Scan for the cell matching the given text and deliver its [x, y] coordinate at center. 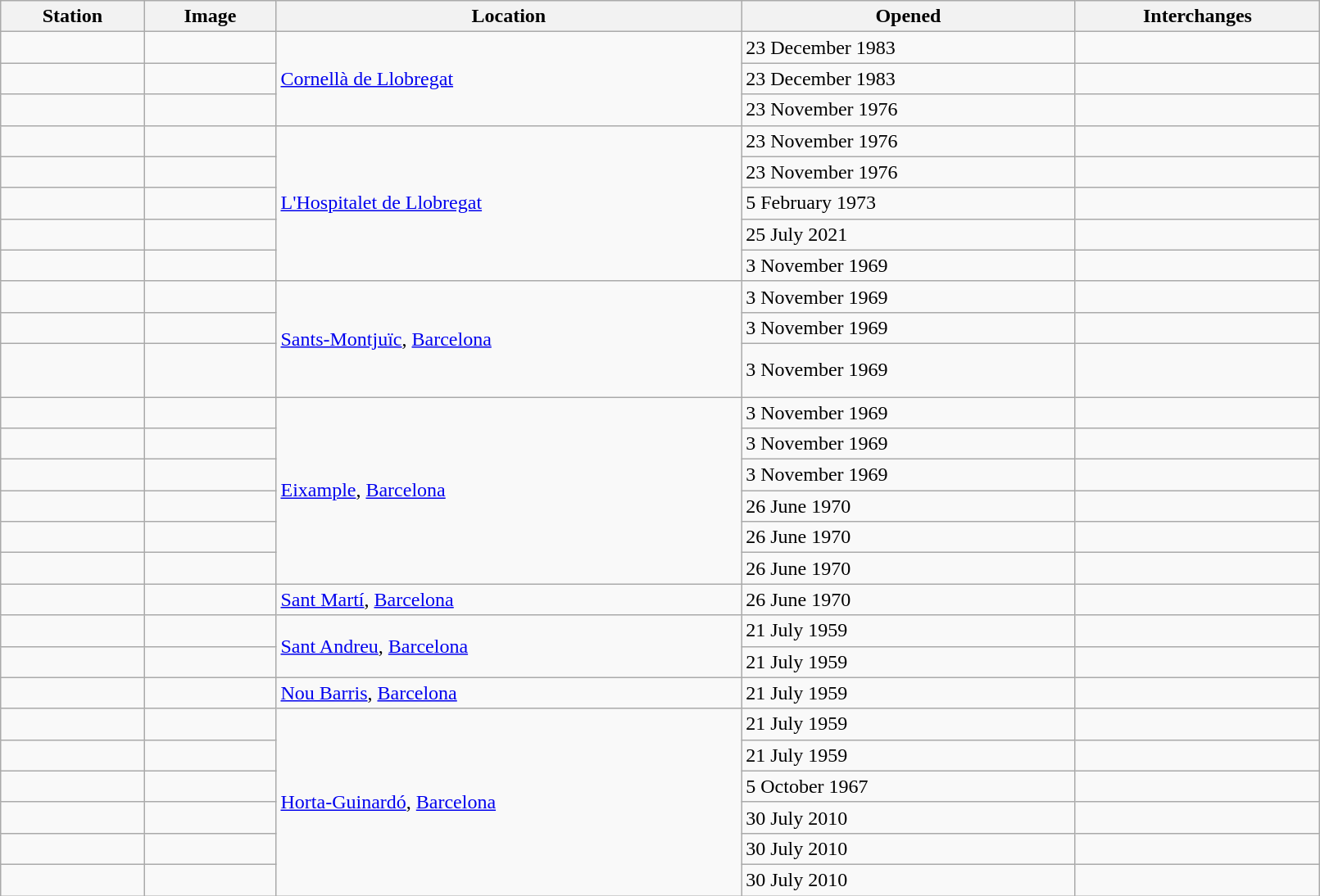
Sant Martí, Barcelona [509, 600]
Interchanges [1198, 16]
L'Hospitalet de Llobregat [509, 203]
Opened [908, 16]
Image [210, 16]
Nou Barris, Barcelona [509, 693]
Sant Andreu, Barcelona [509, 646]
Station [72, 16]
Location [509, 16]
Horta-Guinardó, Barcelona [509, 802]
5 October 1967 [908, 786]
Eixample, Barcelona [509, 490]
Cornellà de Llobregat [509, 79]
5 February 1973 [908, 203]
Sants-Montjuïc, Barcelona [509, 339]
25 July 2021 [908, 234]
